For the text-containing cell, return its midpoint in (X, Y) coordinate format. 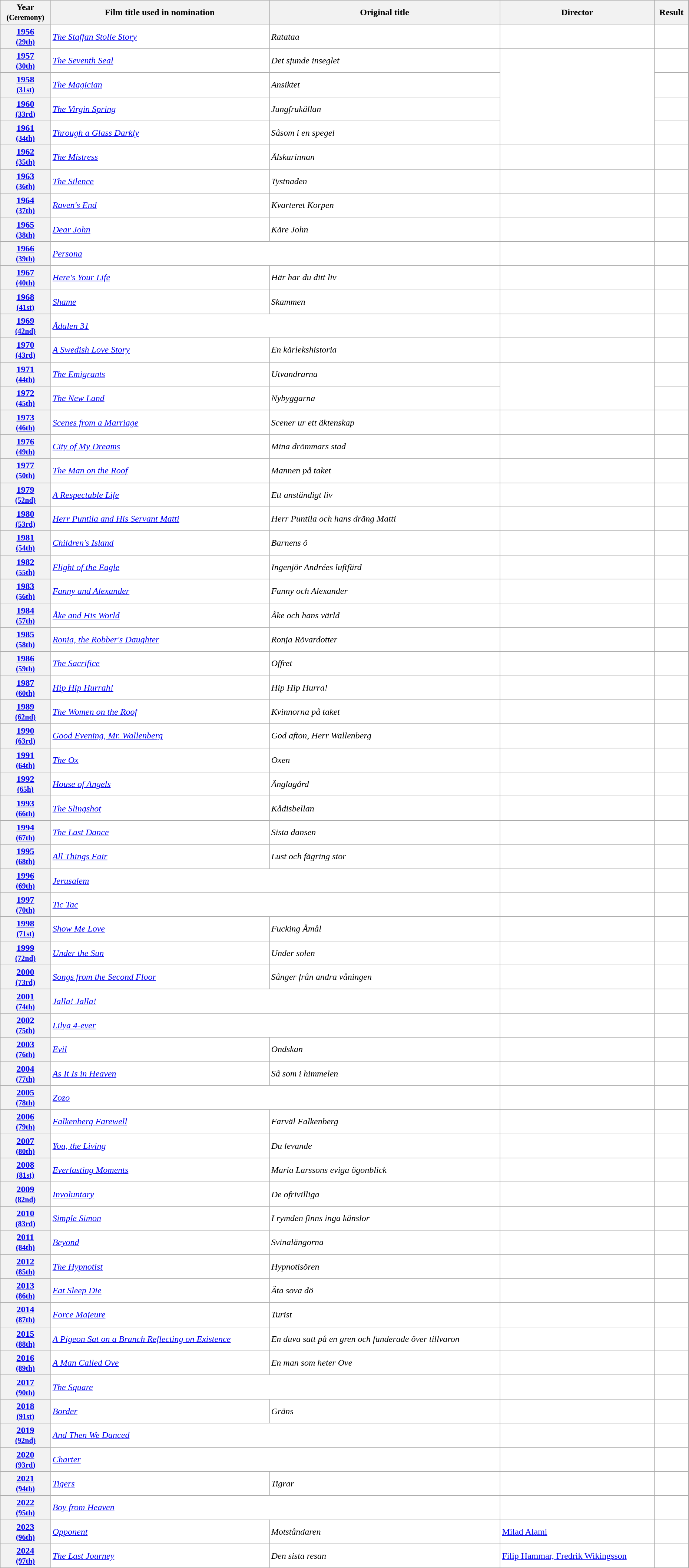
Åke and His World (160, 615)
1992(65h) (25, 784)
Såsom i en spegel (385, 133)
Skammen (385, 302)
1957(30th) (25, 61)
1976(49th) (25, 446)
2020(93rd) (25, 1459)
The Square (275, 1387)
Hypnotisören (385, 1266)
Fanny och Alexander (385, 591)
1980(53rd) (25, 519)
Boy from Heaven (275, 1508)
1961(34th) (25, 133)
2003(76th) (25, 1049)
1993(66th) (25, 808)
And Then We Danced (275, 1435)
Here's Your Life (160, 277)
Scener ur ett äktenskap (385, 423)
Jerusalem (275, 881)
1982(55th) (25, 567)
Utvandrarna (385, 374)
God afton, Herr Wallenberg (385, 736)
1967(40th) (25, 277)
Scenes from a Marriage (160, 423)
1965(38th) (25, 229)
Good Evening, Mr. Wallenberg (160, 736)
The Last Dance (160, 833)
Älskarinnan (385, 157)
The Emigrants (160, 374)
Här har du ditt liv (385, 277)
Tic Tac (275, 904)
2022(95th) (25, 1508)
Motståndaren (385, 1532)
All Things Fair (160, 856)
Hip Hip Hurra! (385, 687)
Show Me Love (160, 929)
2024(97th) (25, 1556)
Involuntary (160, 1194)
Tigrar (385, 1483)
Jalla! Jalla! (275, 1001)
2016(89th) (25, 1363)
I rymden finns inga känslor (385, 1218)
1958(31st) (25, 85)
Simple Simon (160, 1218)
2011(84th) (25, 1243)
Ingenjör Andrées luftfärd (385, 567)
Ratataa (385, 36)
Children's Island (160, 543)
Kvinnorna på taket (385, 712)
Herr Puntila och hans dräng Matti (385, 519)
2007(80th) (25, 1146)
Evil (160, 1049)
The Man on the Roof (160, 471)
1991(64th) (25, 760)
The Staffan Stolle Story (160, 36)
Farväl Falkenberg (385, 1122)
The Ox (160, 760)
1990(63rd) (25, 736)
2012(85th) (25, 1266)
The Virgin Spring (160, 109)
Offret (385, 664)
2001(74th) (25, 1001)
1973(46th) (25, 423)
The Mistress (160, 157)
De ofrivilliga (385, 1194)
Ondskan (385, 1049)
2013(86th) (25, 1291)
A Man Called Ove (160, 1363)
City of My Dreams (160, 446)
Fanny and Alexander (160, 591)
Flight of the Eagle (160, 567)
Ronja Rövardotter (385, 639)
Ett anständigt liv (385, 494)
Year(Ceremony) (25, 13)
Den sista resan (385, 1556)
Ronia, the Robber's Daughter (160, 639)
The New Land (160, 398)
A Respectable Life (160, 494)
Du levande (385, 1146)
The Slingshot (160, 808)
Änglagård (385, 784)
Åke och hans värld (385, 615)
2005(78th) (25, 1098)
2008(81st) (25, 1170)
2009(82nd) (25, 1194)
Gräns (385, 1411)
Barnens ö (385, 543)
En duva satt på en gren och funderade över tillvaron (385, 1339)
Svinalängorna (385, 1243)
Sånger från andra våningen (385, 977)
The Women on the Roof (160, 712)
Tigers (160, 1483)
1956(29th) (25, 36)
Falkenberg Farewell (160, 1122)
2019(92nd) (25, 1435)
Force Majeure (160, 1314)
Mina drömmars stad (385, 446)
1964(37th) (25, 205)
1970(43rd) (25, 350)
Border (160, 1411)
1972(45th) (25, 398)
1999(72nd) (25, 953)
1987(60th) (25, 687)
1969(42nd) (25, 326)
2018(91st) (25, 1411)
Ådalen 31 (275, 326)
Sista dansen (385, 833)
Lilya 4-ever (275, 1025)
A Pigeon Sat on a Branch Reflecting on Existence (160, 1339)
Ansiktet (385, 85)
1984(57th) (25, 615)
A Swedish Love Story (160, 350)
1981(54th) (25, 543)
Milad Alami (577, 1532)
The Silence (160, 181)
Persona (275, 254)
Hip Hip Hurrah! (160, 687)
2014(87th) (25, 1314)
2021(94th) (25, 1483)
Käre John (385, 229)
House of Angels (160, 784)
Director (577, 13)
Tystnaden (385, 181)
2004(77th) (25, 1074)
Beyond (160, 1243)
Songs from the Second Floor (160, 977)
Filip Hammar, Fredrik Wikingsson (577, 1556)
1998(71st) (25, 929)
Herr Puntila and His Servant Matti (160, 519)
En man som heter Ove (385, 1363)
Shame (160, 302)
2000(73rd) (25, 977)
Jungfrukällan (385, 109)
1985(58th) (25, 639)
The Sacrifice (160, 664)
2002(75th) (25, 1025)
Nybyggarna (385, 398)
The Magician (160, 85)
Maria Larssons eviga ögonblick (385, 1170)
1960(33rd) (25, 109)
Film title used in nomination (160, 13)
2006(79th) (25, 1122)
1996(69th) (25, 881)
Äta sova dö (385, 1291)
1979(52nd) (25, 494)
Eat Sleep Die (160, 1291)
1994(67th) (25, 833)
2023(96th) (25, 1532)
1977(50th) (25, 471)
Kvarteret Korpen (385, 205)
Result (672, 13)
Raven's End (160, 205)
Turist (385, 1314)
Under the Sun (160, 953)
Zozo (275, 1098)
1968(41st) (25, 302)
Dear John (160, 229)
1966(39th) (25, 254)
En kärlekshistoria (385, 350)
2010(83rd) (25, 1218)
1997(70th) (25, 904)
Under solen (385, 953)
1962(35th) (25, 157)
Fucking Åmål (385, 929)
Through a Glass Darkly (160, 133)
1986(59th) (25, 664)
1989(62nd) (25, 712)
2017(90th) (25, 1387)
2015(88th) (25, 1339)
Så som i himmelen (385, 1074)
Oxen (385, 760)
Kådisbellan (385, 808)
Lust och fägring stor (385, 856)
1995(68th) (25, 856)
Everlasting Moments (160, 1170)
Opponent (160, 1532)
Charter (275, 1459)
Mannen på taket (385, 471)
The Seventh Seal (160, 61)
Original title (385, 13)
Det sjunde inseglet (385, 61)
The Hypnotist (160, 1266)
You, the Living (160, 1146)
As It Is in Heaven (160, 1074)
The Last Journey (160, 1556)
1971(44th) (25, 374)
1963(36th) (25, 181)
1983(56th) (25, 591)
